Return [x, y] of the center of cell containing provided text 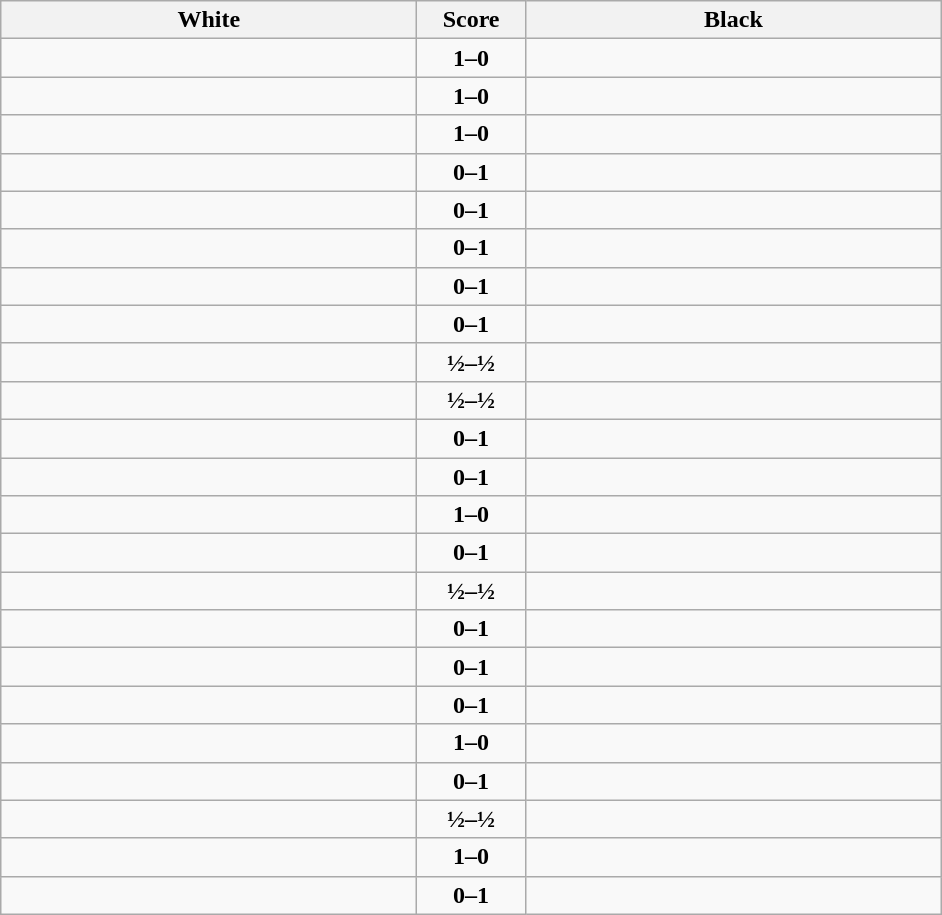
Black [733, 20]
White [209, 20]
Score [472, 20]
